Pinpoint the cell where the given text exists, returning its [X, Y] midpoint coordinate. 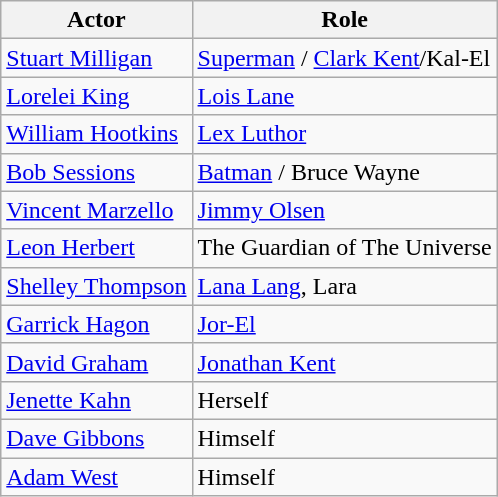
Stuart Milligan [96, 58]
Lois Lane [344, 96]
Jimmy Olsen [344, 210]
David Graham [96, 362]
Vincent Marzello [96, 210]
Lana Lang, Lara [344, 286]
Bob Sessions [96, 172]
Adam West [96, 477]
Jenette Kahn [96, 400]
Jonathan Kent [344, 362]
Dave Gibbons [96, 438]
Lorelei King [96, 96]
Leon Herbert [96, 248]
Shelley Thompson [96, 286]
William Hootkins [96, 134]
The Guardian of The Universe [344, 248]
Role [344, 20]
Jor-El [344, 324]
Herself [344, 400]
Lex Luthor [344, 134]
Garrick Hagon [96, 324]
Batman / Bruce Wayne [344, 172]
Superman / Clark Kent/Kal-El [344, 58]
Actor [96, 20]
